Scan for the cell matching the given text and deliver its (X, Y) coordinate at center. 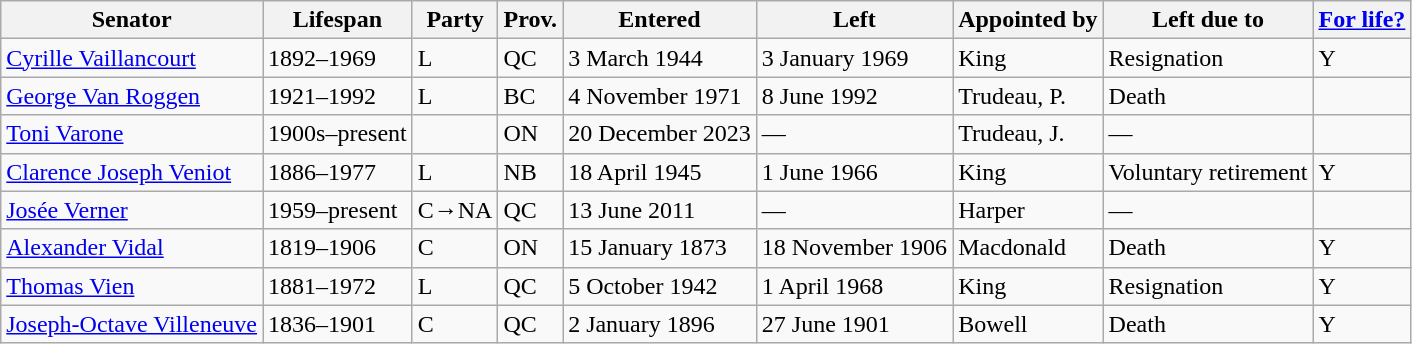
Alexander Vidal (132, 248)
1836–1901 (338, 324)
5 October 1942 (660, 286)
3 March 1944 (660, 58)
Bowell (1028, 324)
Voluntary retirement (1208, 172)
2 January 1896 (660, 324)
1881–1972 (338, 286)
1892–1969 (338, 58)
BC (530, 96)
1819–1906 (338, 248)
3 January 1969 (854, 58)
George Van Roggen (132, 96)
Thomas Vien (132, 286)
13 June 2011 (660, 210)
Macdonald (1028, 248)
Trudeau, J. (1028, 134)
Toni Varone (132, 134)
15 January 1873 (660, 248)
Left (854, 20)
1959–present (338, 210)
18 November 1906 (854, 248)
18 April 1945 (660, 172)
C→NA (455, 210)
Prov. (530, 20)
Harper (1028, 210)
1886–1977 (338, 172)
1 June 1966 (854, 172)
Cyrille Vaillancourt (132, 58)
Appointed by (1028, 20)
27 June 1901 (854, 324)
1 April 1968 (854, 286)
Lifespan (338, 20)
Party (455, 20)
Left due to (1208, 20)
4 November 1971 (660, 96)
1900s–present (338, 134)
8 June 1992 (854, 96)
Senator (132, 20)
Josée Verner (132, 210)
For life? (1362, 20)
Joseph-Octave Villeneuve (132, 324)
Entered (660, 20)
NB (530, 172)
Trudeau, P. (1028, 96)
Clarence Joseph Veniot (132, 172)
20 December 2023 (660, 134)
1921–1992 (338, 96)
